Provide the [X, Y] coordinate of the cell's center where the given text is located.  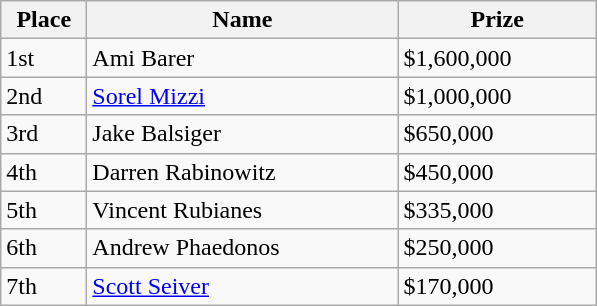
Jake Balsiger [242, 134]
Andrew Phaedonos [242, 248]
$450,000 [498, 172]
Scott Seiver [242, 286]
$1,000,000 [498, 96]
Darren Rabinowitz [242, 172]
Prize [498, 20]
2nd [44, 96]
4th [44, 172]
5th [44, 210]
$250,000 [498, 248]
Place [44, 20]
$170,000 [498, 286]
1st [44, 58]
Name [242, 20]
$335,000 [498, 210]
6th [44, 248]
Ami Barer [242, 58]
Vincent Rubianes [242, 210]
Sorel Mizzi [242, 96]
$1,600,000 [498, 58]
7th [44, 286]
$650,000 [498, 134]
3rd [44, 134]
